Extract the [x, y] coordinate from the center of the cell holding the provided text.  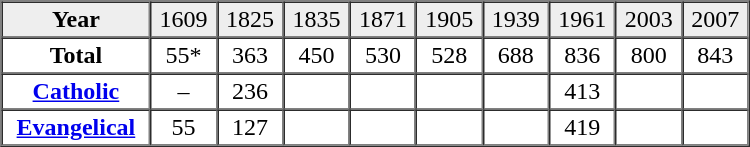
843 [716, 56]
363 [250, 56]
413 [582, 92]
450 [316, 56]
2003 [648, 20]
688 [516, 56]
419 [582, 128]
530 [383, 56]
2007 [716, 20]
Total [76, 56]
127 [250, 128]
55 [183, 128]
1905 [449, 20]
528 [449, 56]
236 [250, 92]
1609 [183, 20]
800 [648, 56]
1939 [516, 20]
Evangelical [76, 128]
1825 [250, 20]
1835 [316, 20]
– [183, 92]
836 [582, 56]
1871 [383, 20]
Year [76, 20]
1961 [582, 20]
Catholic [76, 92]
55* [183, 56]
